Return (x, y) of the center of cell containing provided text 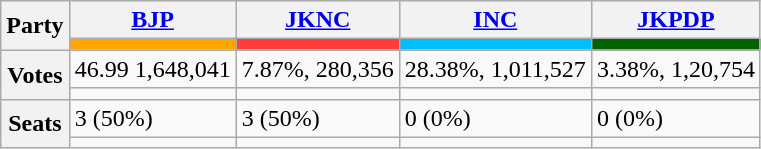
46.99 1,648,041 (152, 69)
28.38%, 1,011,527 (495, 69)
INC (495, 20)
Party (35, 26)
7.87%, 280,356 (318, 69)
JKPDP (676, 20)
Seats (35, 124)
3.38%, 1,20,754 (676, 69)
JKNC (318, 20)
BJP (152, 20)
Votes (35, 74)
